Find where the given text appears and provide that cell's center as [x, y] coordinate. 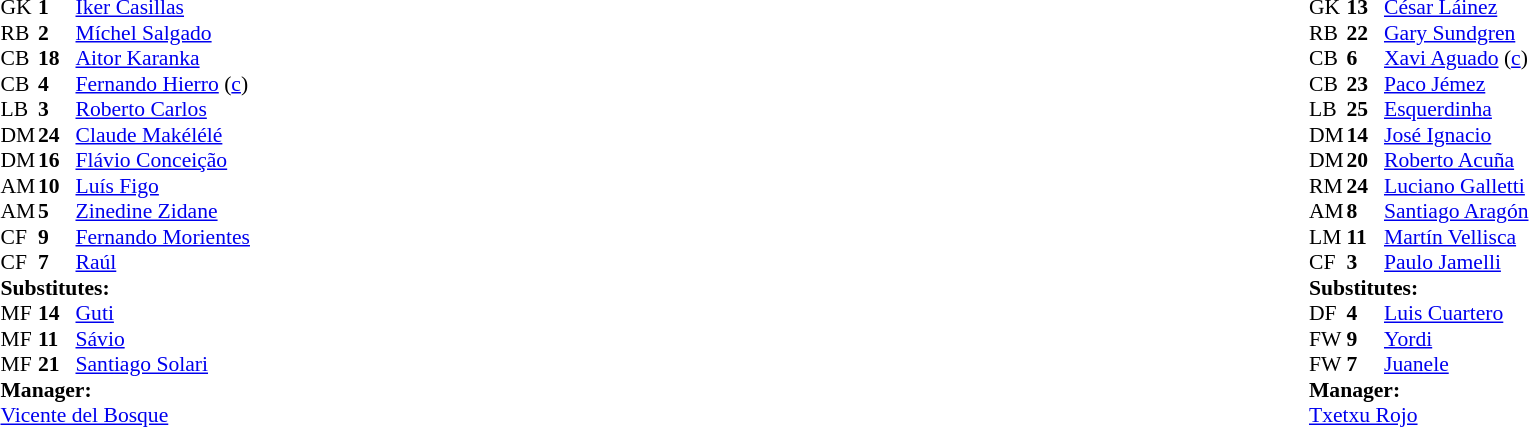
Santiago Solari [163, 365]
Fernando Morientes [163, 237]
Xavi Aguado (c) [1456, 59]
Aitor Karanka [163, 59]
Santiago Aragón [1456, 211]
Míchel Salgado [163, 33]
8 [1365, 211]
Zinedine Zidane [163, 211]
DF [1328, 313]
18 [57, 59]
Raúl [163, 263]
RM [1328, 186]
5 [57, 211]
2 [57, 33]
Juanele [1456, 365]
10 [57, 186]
25 [1365, 109]
Guti [163, 313]
6 [1365, 59]
Roberto Acuña [1456, 161]
Claude Makélélé [163, 135]
Roberto Carlos [163, 109]
Fernando Hierro (c) [163, 84]
Luis Cuartero [1456, 313]
21 [57, 365]
Luciano Galletti [1456, 186]
20 [1365, 161]
Luís Figo [163, 186]
José Ignacio [1456, 135]
22 [1365, 33]
Paco Jémez [1456, 84]
23 [1365, 84]
Flávio Conceição [163, 161]
Gary Sundgren [1456, 33]
Paulo Jamelli [1456, 263]
Sávio [163, 339]
LM [1328, 237]
16 [57, 161]
Martín Vellisca [1456, 237]
Yordi [1456, 339]
Esquerdinha [1456, 109]
